Find where the given text appears and provide that cell's center as (x, y) coordinate. 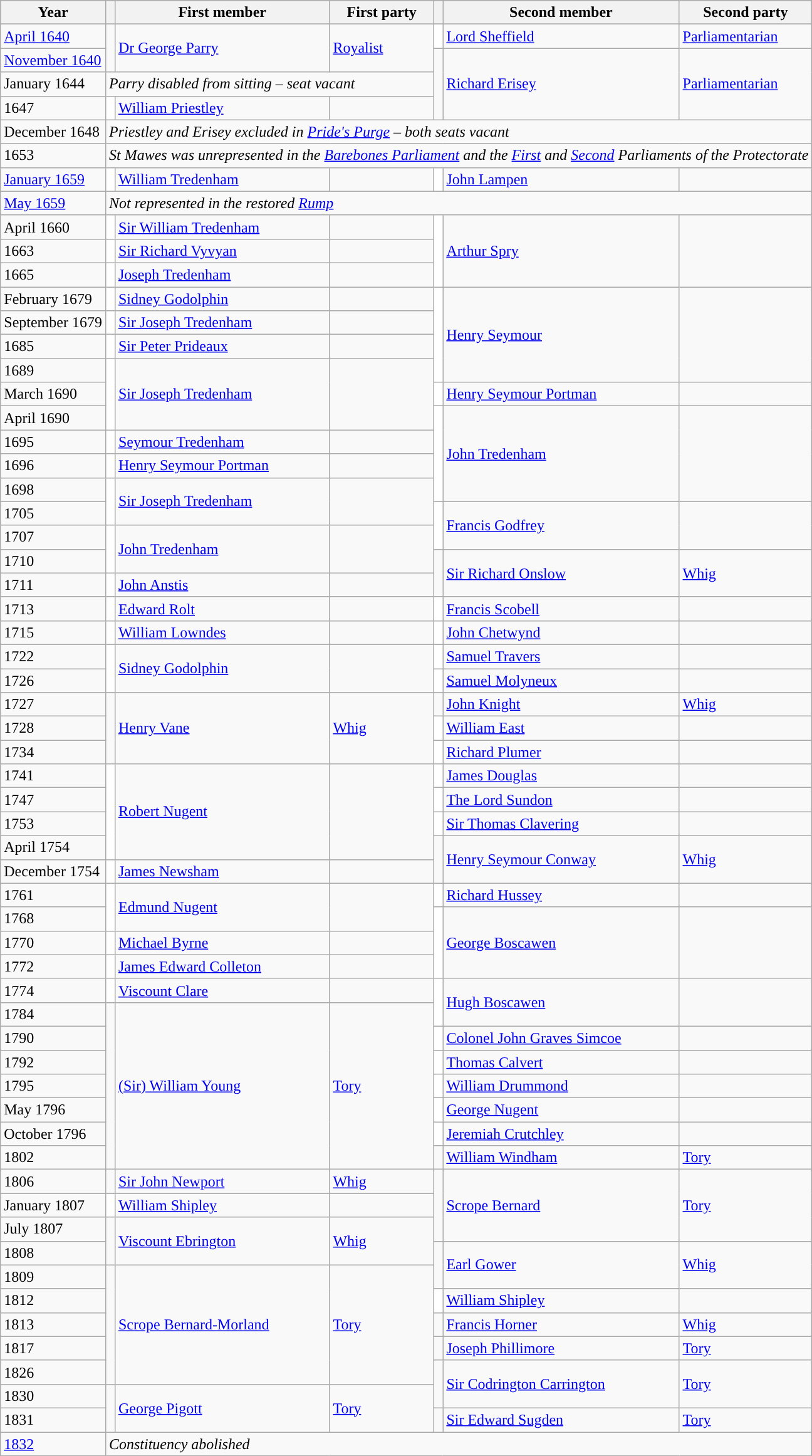
Robert Nugent (222, 812)
February 1679 (53, 299)
Joseph Phillimore (561, 1348)
George Nugent (561, 1110)
Viscount Ebrington (222, 1241)
1663 (53, 251)
Seymour Tredenham (222, 442)
George Pigott (222, 1408)
Richard Erisey (561, 84)
1784 (53, 1014)
April 1690 (53, 418)
James Edward Colleton (222, 966)
Priestley and Erisey excluded in Pride's Purge – both seats vacant (459, 132)
First party (382, 13)
Richard Plumer (561, 752)
Jeremiah Crutchley (561, 1134)
Samuel Travers (561, 656)
1710 (53, 561)
Richard Hussey (561, 895)
1726 (53, 680)
March 1690 (53, 394)
1813 (53, 1324)
Second member (561, 13)
1790 (53, 1038)
1831 (53, 1420)
William Drummond (561, 1086)
Parry disabled from sitting – seat vacant (269, 84)
1817 (53, 1348)
1711 (53, 585)
1707 (53, 537)
September 1679 (53, 323)
January 1659 (53, 179)
Thomas Calvert (561, 1062)
1809 (53, 1277)
Sir Thomas Clavering (561, 824)
1826 (53, 1372)
Dr George Parry (222, 48)
John Anstis (222, 585)
April 1640 (53, 36)
1695 (53, 442)
December 1754 (53, 871)
October 1796 (53, 1134)
Henry Seymour (561, 335)
Joseph Tredenham (222, 275)
Scrope Bernard-Morland (222, 1324)
Edward Rolt (222, 609)
John Knight (561, 704)
Colonel John Graves Simcoe (561, 1038)
1705 (53, 513)
Samuel Molyneux (561, 680)
1747 (53, 800)
Earl Gower (561, 1265)
January 1807 (53, 1205)
Lord Sheffield (561, 36)
1722 (53, 656)
Not represented in the restored Rump (459, 203)
Viscount Clare (222, 990)
Henry Seymour Conway (561, 859)
James Newsham (222, 871)
1761 (53, 895)
1753 (53, 824)
1685 (53, 347)
1832 (53, 1443)
William Priestley (222, 108)
1808 (53, 1253)
Arthur Spry (561, 251)
1653 (53, 155)
Constituency abolished (459, 1443)
1665 (53, 275)
Royalist (382, 48)
April 1754 (53, 847)
1795 (53, 1086)
William Tredenham (222, 179)
1698 (53, 490)
1741 (53, 776)
Sir William Tredenham (222, 227)
December 1648 (53, 132)
1774 (53, 990)
William Windham (561, 1158)
Francis Godfrey (561, 525)
1770 (53, 943)
May 1796 (53, 1110)
Sir Codrington Carrington (561, 1384)
May 1659 (53, 203)
1806 (53, 1181)
Sir Peter Prideaux (222, 347)
William Lowndes (222, 632)
Francis Scobell (561, 609)
Francis Horner (561, 1324)
1772 (53, 966)
Sir Richard Vyvyan (222, 251)
St Mawes was unrepresented in the Barebones Parliament and the First and Second Parliaments of the Protectorate (459, 155)
First member (222, 13)
July 1807 (53, 1229)
John Lampen (561, 179)
Henry Vane (222, 728)
November 1640 (53, 60)
Edmund Nugent (222, 907)
Hugh Boscawen (561, 1002)
Year (53, 13)
1812 (53, 1301)
1727 (53, 704)
William East (561, 728)
1728 (53, 728)
1715 (53, 632)
Second party (746, 13)
Sir Edward Sugden (561, 1420)
Sir Richard Onslow (561, 573)
1792 (53, 1062)
(Sir) William Young (222, 1086)
1734 (53, 752)
Scrope Bernard (561, 1205)
James Douglas (561, 776)
1647 (53, 108)
1713 (53, 609)
1689 (53, 370)
1830 (53, 1396)
1802 (53, 1158)
Sir John Newport (222, 1181)
1696 (53, 466)
The Lord Sundon (561, 800)
1768 (53, 919)
Michael Byrne (222, 943)
John Chetwynd (561, 632)
April 1660 (53, 227)
George Boscawen (561, 943)
January 1644 (53, 84)
